Output the (X, Y) coordinate of the center of the cell containing the given text.  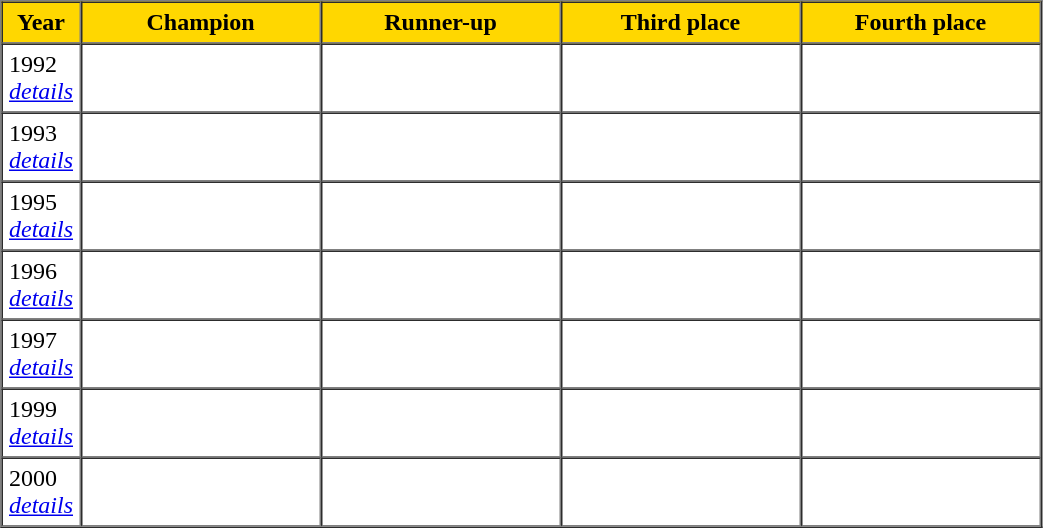
1997details (42, 354)
1996details (42, 284)
Year (42, 23)
Fourth place (921, 23)
1992details (42, 78)
2000details (42, 492)
Third place (681, 23)
Runner-up (441, 23)
1993details (42, 146)
1995details (42, 216)
1999details (42, 422)
Champion (201, 23)
